Detect which cell encompasses the target text, then output its [X, Y] center coordinate. 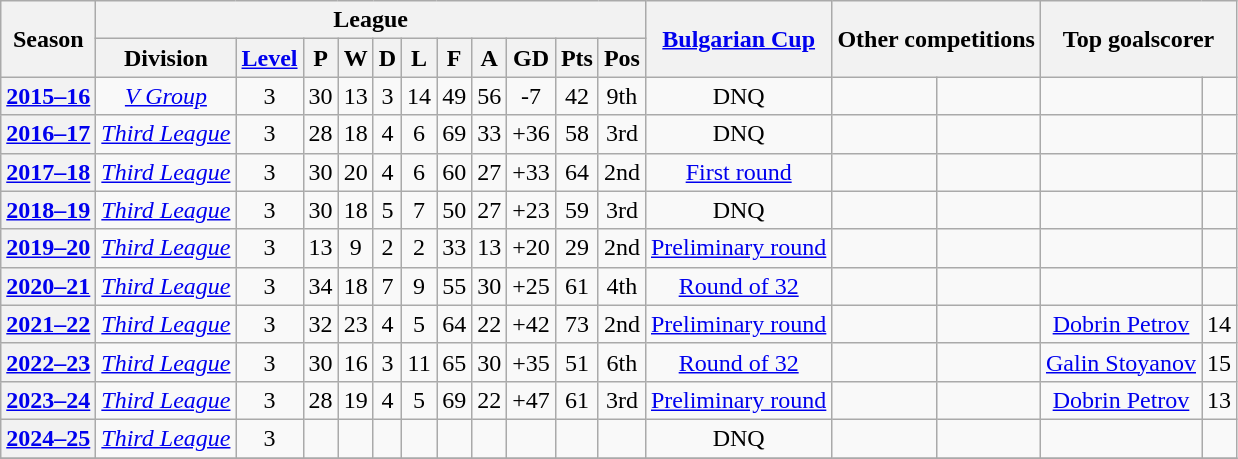
11 [420, 362]
+23 [532, 210]
2019–20 [48, 248]
Galin Stoyanov [1120, 362]
50 [454, 210]
19 [356, 400]
A [490, 58]
+25 [532, 286]
First round [738, 172]
73 [576, 324]
15 [1220, 362]
D [387, 58]
51 [576, 362]
Season [48, 39]
42 [576, 96]
2022–23 [48, 362]
Other competitions [936, 39]
Pts [576, 58]
60 [454, 172]
29 [576, 248]
Top goalscorer [1138, 39]
-7 [532, 96]
GD [532, 58]
2021–22 [48, 324]
2020–21 [48, 286]
2017–18 [48, 172]
23 [356, 324]
4th [622, 286]
2015–16 [48, 96]
2018–19 [48, 210]
V Group [166, 96]
2023–24 [48, 400]
Level [270, 58]
20 [356, 172]
Bulgarian Cup [738, 39]
+36 [532, 134]
34 [320, 286]
9th [622, 96]
16 [356, 362]
W [356, 58]
58 [576, 134]
P [320, 58]
F [454, 58]
+33 [532, 172]
L [420, 58]
49 [454, 96]
56 [490, 96]
+42 [532, 324]
2016–17 [48, 134]
59 [576, 210]
2024–25 [48, 438]
65 [454, 362]
Pos [622, 58]
6th [622, 362]
League [371, 20]
+20 [532, 248]
+35 [532, 362]
Division [166, 58]
32 [320, 324]
55 [454, 286]
+47 [532, 400]
